Find where the given text appears and provide that cell's center as (X, Y) coordinate. 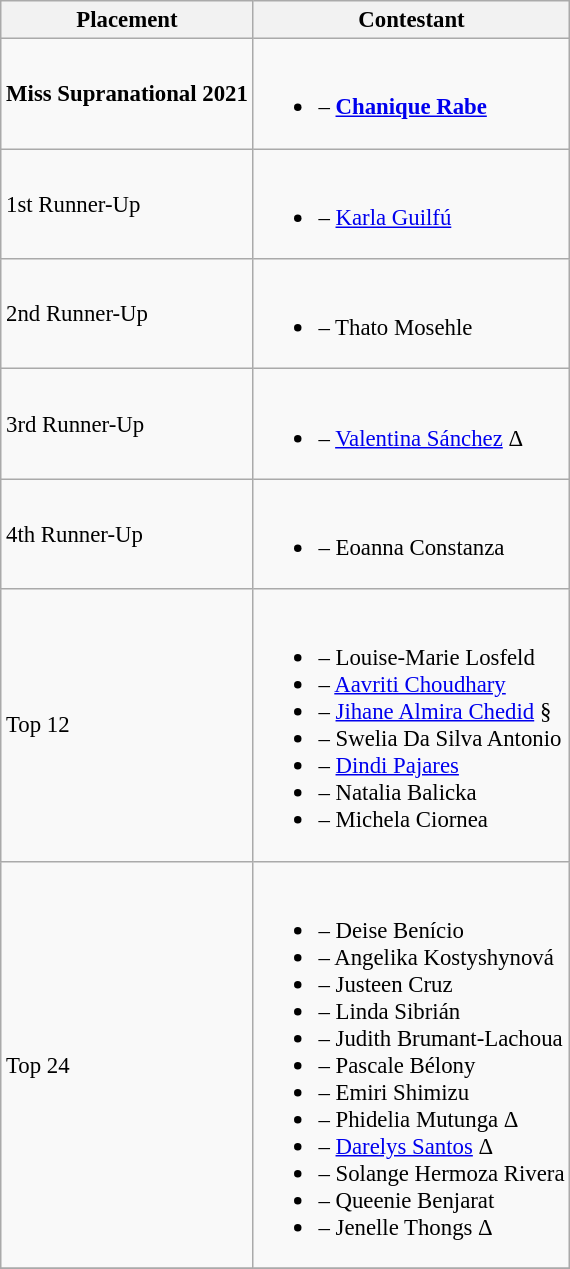
Top 24 (127, 1064)
1st Runner-Up (127, 204)
Contestant (412, 20)
– Chanique Rabe (412, 94)
– Thato Mosehle (412, 314)
2nd Runner-Up (127, 314)
Placement (127, 20)
3rd Runner-Up (127, 424)
– Valentina Sánchez Δ (412, 424)
– Louise-Marie Losfeld – Aavriti Choudhary – Jihane Almira Chedid § – Swelia Da Silva Antonio – Dindi Pajares – Natalia Balicka – Michela Ciornea (412, 725)
Miss Supranational 2021 (127, 94)
– Eoanna Constanza (412, 534)
– Karla Guilfú (412, 204)
Top 12 (127, 725)
4th Runner-Up (127, 534)
